Find where the given text appears and provide that cell's center as [X, Y] coordinate. 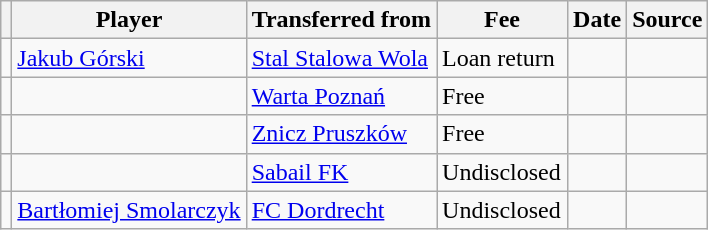
Date [598, 20]
Fee [502, 20]
Source [668, 20]
Warta Poznań [341, 96]
Loan return [502, 58]
Transferred from [341, 20]
Sabail FK [341, 172]
Znicz Pruszków [341, 134]
Bartłomiej Smolarczyk [129, 210]
Jakub Górski [129, 58]
FC Dordrecht [341, 210]
Player [129, 20]
Stal Stalowa Wola [341, 58]
